From the cell containing the given text, extract its center point as (x, y) coordinate. 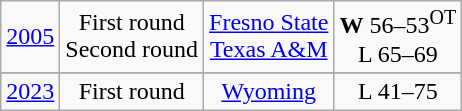
2005 (30, 37)
Fresno StateTexas A&M (269, 37)
First round (132, 91)
2023 (30, 91)
L 41–75 (398, 91)
W 56–53OTL 65–69 (398, 37)
First roundSecond round (132, 37)
Wyoming (269, 91)
